Return [x, y] of the center of cell containing provided text 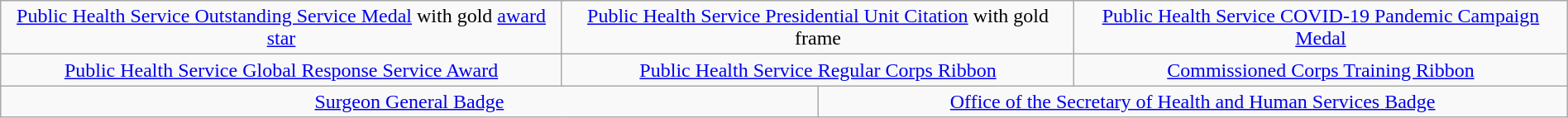
Office of the Secretary of Health and Human Services Badge [1193, 101]
Public Health Service Regular Corps Ribbon [817, 70]
Public Health Service Presidential Unit Citation with gold frame [817, 28]
Public Health Service Global Response Service Award [281, 70]
Commissioned Corps Training Ribbon [1322, 70]
Public Health Service COVID-19 Pandemic Campaign Medal [1322, 28]
Surgeon General Badge [409, 101]
Public Health Service Outstanding Service Medal with gold award star [281, 28]
